Determine the [x, y] coordinate at the center of the cell enclosing the given text.  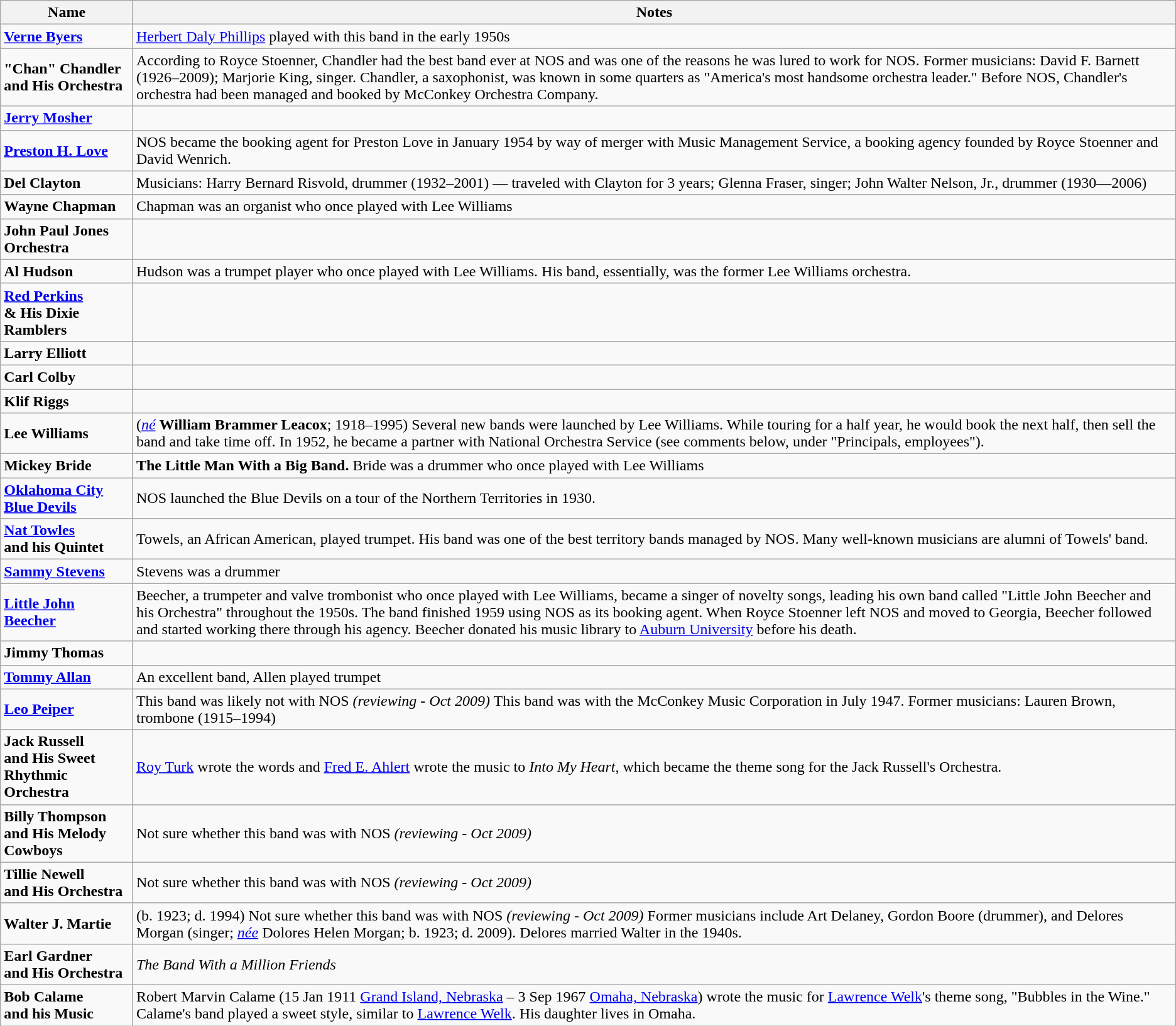
An excellent band, Allen played trumpet [654, 677]
Jerry Mosher [67, 118]
Wayne Chapman [67, 207]
Tillie Newelland His Orchestra [67, 883]
Earl Gardner and His Orchestra [67, 964]
Carl Colby [67, 377]
Verne Byers [67, 36]
Mickey Bride [67, 466]
Roy Turk wrote the words and Fred E. Ahlert wrote the music to Into My Heart, which became the theme song for the Jack Russell's Orchestra. [654, 767]
Oklahoma City Blue Devils [67, 499]
Preston H. Love [67, 151]
Bob Calameand his Music [67, 1005]
Chapman was an organist who once played with Lee Williams [654, 207]
Herbert Daly Phillips played with this band in the early 1950s [654, 36]
Jimmy Thomas [67, 653]
Little John Beecher [67, 612]
Stevens was a drummer [654, 571]
Leo Peiper [67, 710]
"Chan" Chandlerand His Orchestra [67, 77]
Name [67, 13]
Billy Thompsonand His Melody Cowboys [67, 833]
Notes [654, 13]
John Paul JonesOrchestra [67, 239]
Al Hudson [67, 271]
Jack Russelland His Sweet Rhythmic Orchestra [67, 767]
Larry Elliott [67, 353]
Lee Williams [67, 433]
Nat Towles and his Quintet [67, 539]
Tommy Allan [67, 677]
The Little Man With a Big Band. Bride was a drummer who once played with Lee Williams [654, 466]
Sammy Stevens [67, 571]
Walter J. Martie [67, 923]
Red Perkins& His Dixie Ramblers [67, 312]
Hudson was a trumpet player who once played with Lee Williams. His band, essentially, was the former Lee Williams orchestra. [654, 271]
Klif Riggs [67, 401]
The Band With a Million Friends [654, 964]
Del Clayton [67, 183]
NOS launched the Blue Devils on a tour of the Northern Territories in 1930. [654, 499]
